Scan for the cell matching the given text and deliver its (x, y) coordinate at center. 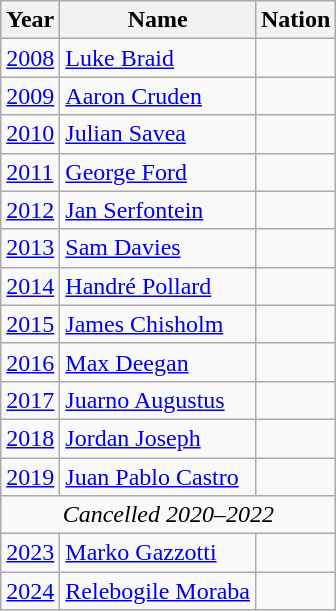
Handré Pollard (158, 286)
George Ford (158, 172)
Nation (295, 20)
Year (30, 20)
Jan Serfontein (158, 210)
2014 (30, 286)
Luke Braid (158, 58)
Max Deegan (158, 362)
2010 (30, 134)
Cancelled 2020–2022 (168, 515)
2013 (30, 248)
Julian Savea (158, 134)
Sam Davies (158, 248)
2024 (30, 591)
Juarno Augustus (158, 400)
2019 (30, 477)
2012 (30, 210)
Aaron Cruden (158, 96)
2008 (30, 58)
Marko Gazzotti (158, 553)
2017 (30, 400)
2023 (30, 553)
Relebogile Moraba (158, 591)
James Chisholm (158, 324)
2018 (30, 438)
2009 (30, 96)
Name (158, 20)
2011 (30, 172)
Jordan Joseph (158, 438)
2016 (30, 362)
2015 (30, 324)
Juan Pablo Castro (158, 477)
